Detect which cell encompasses the target text, then output its [x, y] center coordinate. 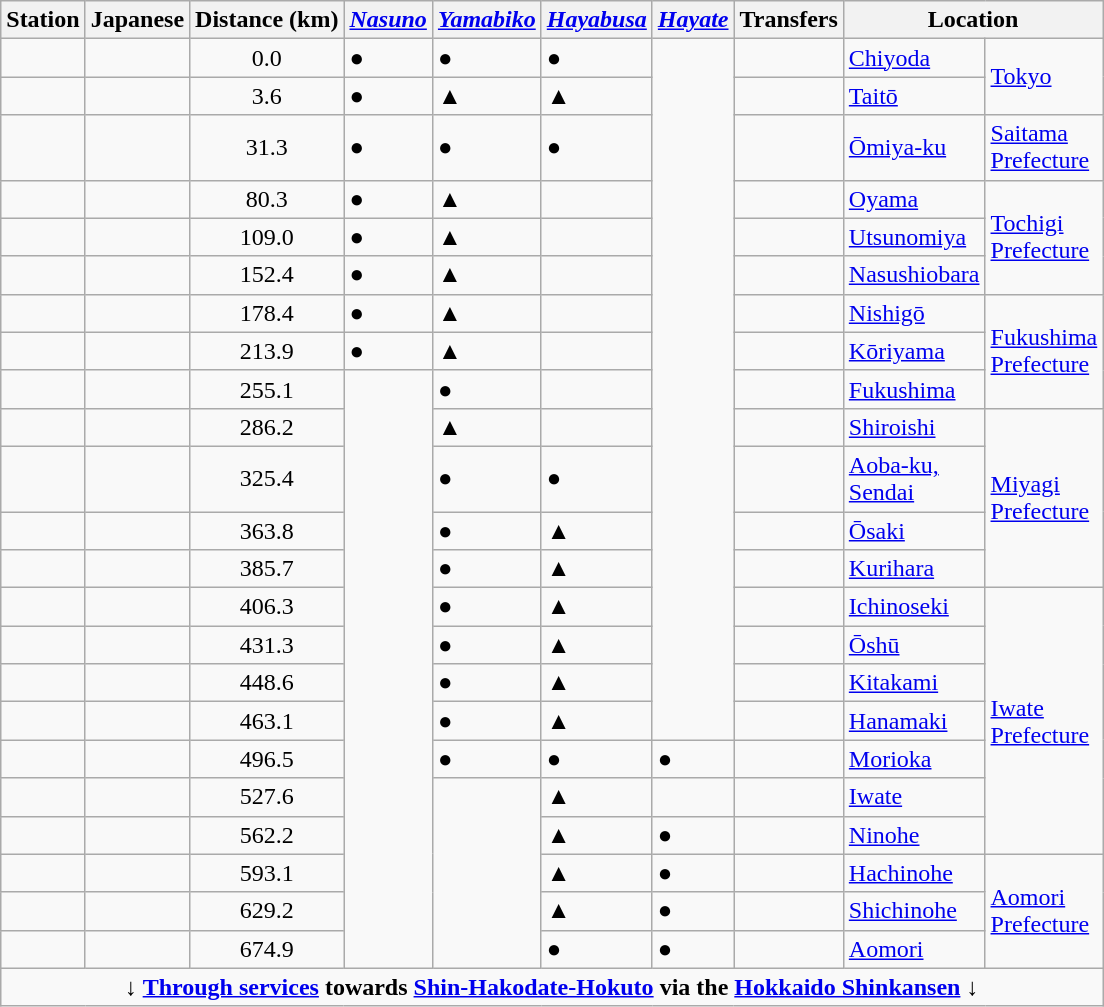
255.1 [267, 389]
Location [972, 20]
Shiroishi [914, 427]
109.0 [267, 237]
674.9 [267, 949]
Oyama [914, 199]
Hayabusa [596, 20]
431.3 [267, 645]
SaitamaPrefecture [1044, 148]
Transfers [788, 20]
Utsunomiya [914, 237]
Kitakami [914, 683]
Chiyoda [914, 58]
Nasushiobara [914, 275]
448.6 [267, 683]
152.4 [267, 275]
Hachinohe [914, 873]
Yamabiko [486, 20]
FukushimaPrefecture [1044, 351]
363.8 [267, 531]
Kurihara [914, 569]
Aoba-ku,Sendai [914, 478]
MiyagiPrefecture [1044, 498]
IwatePrefecture [1044, 721]
Japanese [137, 20]
Ōsaki [914, 531]
31.3 [267, 148]
Iwate [914, 797]
Station [43, 20]
Shichinohe [914, 911]
286.2 [267, 427]
178.4 [267, 313]
Nishigō [914, 313]
Kōriyama [914, 351]
406.3 [267, 607]
3.6 [267, 96]
Morioka [914, 759]
Ōmiya-ku [914, 148]
496.5 [267, 759]
Hanamaki [914, 721]
325.4 [267, 478]
213.9 [267, 351]
593.1 [267, 873]
Ichinoseki [914, 607]
Ninohe [914, 835]
AomoriPrefecture [1044, 911]
629.2 [267, 911]
Ōshū [914, 645]
Fukushima [914, 389]
385.7 [267, 569]
Taitō [914, 96]
80.3 [267, 199]
527.6 [267, 797]
Distance (km) [267, 20]
TochigiPrefecture [1044, 237]
Tokyo [1044, 77]
Nasuno [388, 20]
562.2 [267, 835]
0.0 [267, 58]
Aomori [914, 949]
↓ Through services towards Shin-Hakodate-Hokuto via the Hokkaido Shinkansen ↓ [552, 987]
463.1 [267, 721]
Hayate [693, 20]
